Return [x, y] of the center of cell containing provided text 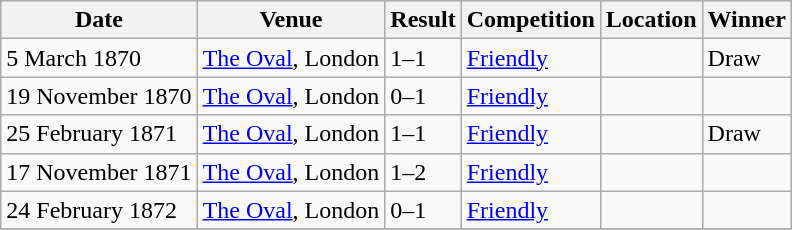
24 February 1872 [99, 210]
19 November 1870 [99, 96]
Competition [530, 20]
25 February 1871 [99, 134]
Result [423, 20]
5 March 1870 [99, 58]
1–2 [423, 172]
Date [99, 20]
Venue [291, 20]
Winner [746, 20]
Location [651, 20]
17 November 1871 [99, 172]
